Determine the (x, y) coordinate at the center of the cell enclosing the given text.  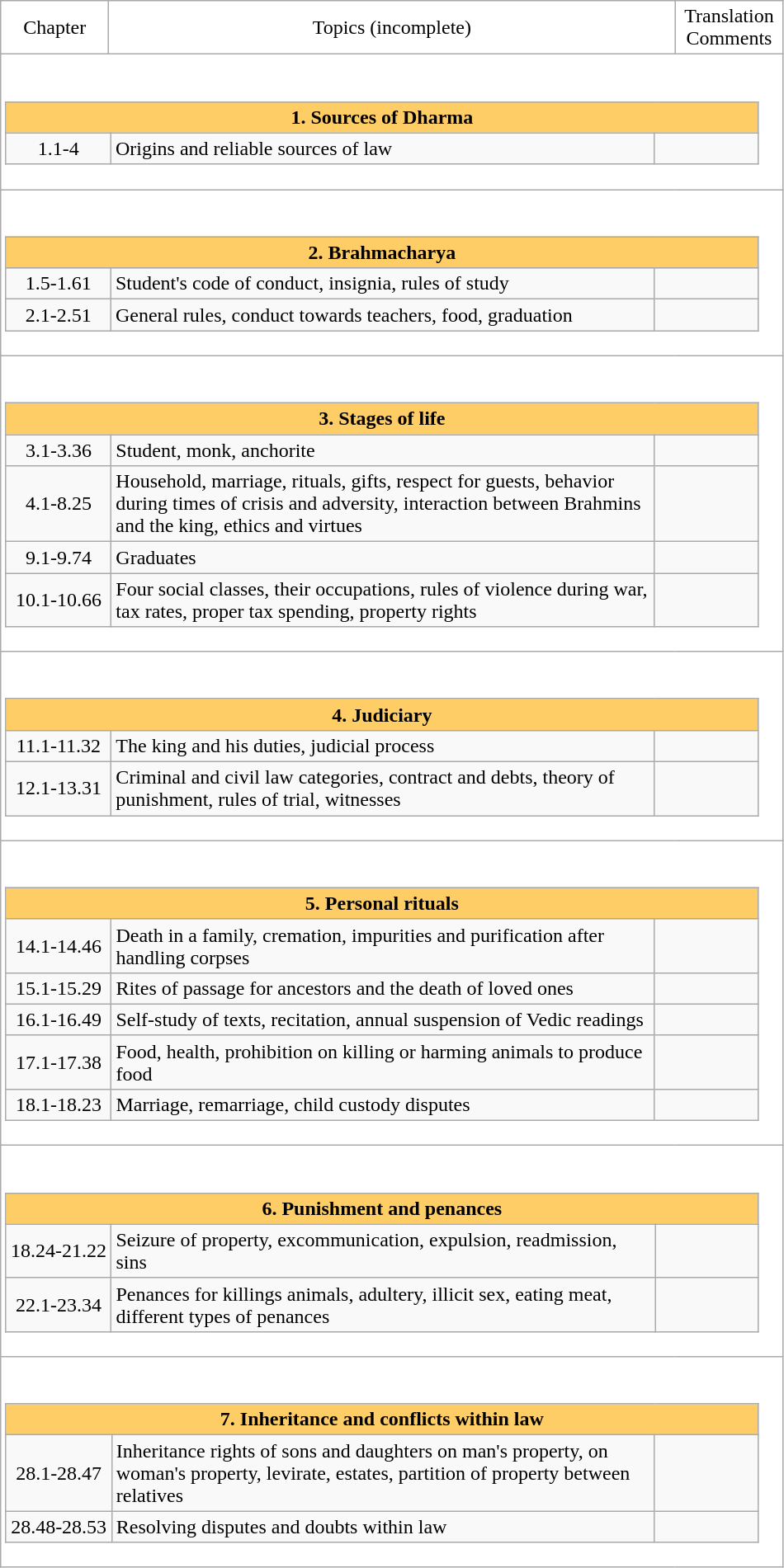
Criminal and civil law categories, contract and debts, theory of punishment, rules of trial, witnesses (383, 789)
2. Brahmacharya (382, 252)
9.1-9.74 (59, 558)
Inheritance rights of sons and daughters on man's property, on woman's property, levirate, estates, partition of property between relatives (383, 1473)
Student, monk, anchorite (383, 450)
11.1-11.32 (59, 746)
10.1-10.66 (59, 600)
3. Stages of life (382, 419)
Student's code of conduct, insignia, rules of study (383, 284)
15.1-15.29 (59, 988)
1. Sources of Dharma (382, 117)
18.24-21.22 (59, 1250)
12.1-13.31 (59, 789)
1.5-1.61 (58, 284)
17.1-17.38 (59, 1062)
Resolving disputes and doubts within law (383, 1527)
The king and his duties, judicial process (383, 746)
28.48-28.53 (59, 1527)
6. Punishment and penances (382, 1208)
TranslationComments (730, 28)
2. Brahmacharya 1.5-1.61 Student's code of conduct, insignia, rules of study 2.1-2.51 General rules, conduct towards teachers, food, graduation (392, 273)
Self-study of texts, recitation, annual suspension of Vedic readings (383, 1019)
Chapter (54, 28)
Topics (incomplete) (392, 28)
14.1-14.46 (59, 945)
28.1-28.47 (59, 1473)
Marriage, remarriage, child custody disputes (383, 1104)
Death in a family, cremation, impurities and purification after handling corpses (383, 945)
5. Personal rituals (382, 903)
1.1-4 (58, 148)
7. Inheritance and conflicts within law (382, 1420)
1. Sources of Dharma 1.1-4 Origins and reliable sources of law (392, 122)
2.1-2.51 (58, 315)
3.1-3.36 (59, 450)
16.1-16.49 (59, 1019)
Four social classes, their occupations, rules of violence during war, tax rates, proper tax spending, property rights (383, 600)
18.1-18.23 (59, 1104)
Food, health, prohibition on killing or harming animals to produce food (383, 1062)
General rules, conduct towards teachers, food, graduation (383, 315)
Origins and reliable sources of law (383, 148)
Penances for killings animals, adultery, illicit sex, eating meat, different types of penances (383, 1305)
4.1-8.25 (59, 504)
Graduates (383, 558)
22.1-23.34 (59, 1305)
Seizure of property, excommunication, expulsion, readmission, sins (383, 1250)
Rites of passage for ancestors and the death of loved ones (383, 988)
4. Judiciary (382, 714)
